Provide the (X, Y) coordinate of the cell's center where the given text is located.  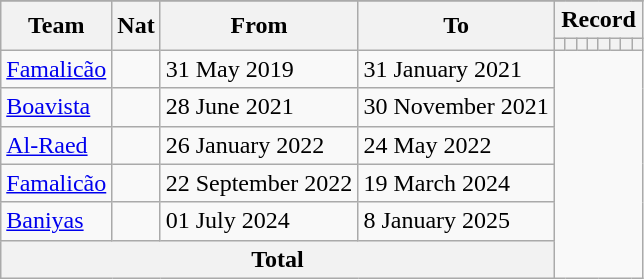
Team (56, 26)
31 May 2019 (259, 69)
8 January 2025 (456, 221)
26 January 2022 (259, 145)
01 July 2024 (259, 221)
30 November 2021 (456, 107)
24 May 2022 (456, 145)
Total (278, 259)
19 March 2024 (456, 183)
To (456, 26)
Baniyas (56, 221)
Record (598, 20)
From (259, 26)
31 January 2021 (456, 69)
22 September 2022 (259, 183)
28 June 2021 (259, 107)
Nat (136, 26)
Al-Raed (56, 145)
Boavista (56, 107)
